Extract the (x, y) coordinate from the center of the cell holding the provided text.  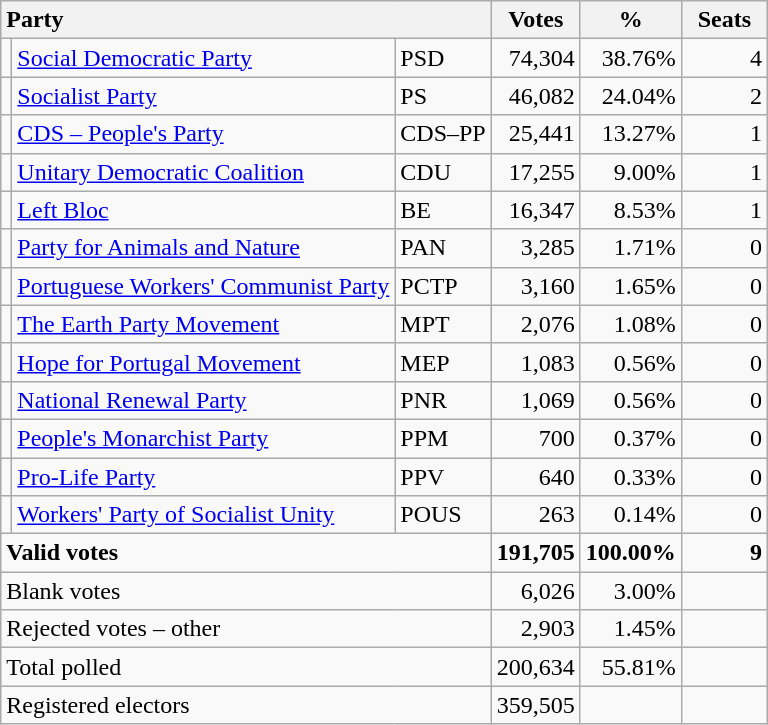
13.27% (630, 134)
3.00% (630, 591)
Left Bloc (204, 210)
200,634 (536, 667)
55.81% (630, 667)
Unitary Democratic Coalition (204, 172)
1.08% (630, 324)
9 (724, 553)
6,026 (536, 591)
Pro-Life Party (204, 477)
Portuguese Workers' Communist Party (204, 286)
BE (443, 210)
CDS – People's Party (204, 134)
2 (724, 96)
Votes (536, 20)
0.14% (630, 515)
640 (536, 477)
1.45% (630, 629)
POUS (443, 515)
Valid votes (246, 553)
Socialist Party (204, 96)
Hope for Portugal Movement (204, 362)
Blank votes (246, 591)
The Earth Party Movement (204, 324)
16,347 (536, 210)
3,160 (536, 286)
MPT (443, 324)
9.00% (630, 172)
0.37% (630, 438)
359,505 (536, 705)
8.53% (630, 210)
700 (536, 438)
Party (246, 20)
1.65% (630, 286)
2,903 (536, 629)
PPM (443, 438)
PSD (443, 58)
1,069 (536, 400)
100.00% (630, 553)
Party for Animals and Nature (204, 248)
17,255 (536, 172)
Social Democratic Party (204, 58)
2,076 (536, 324)
Workers' Party of Socialist Unity (204, 515)
0.33% (630, 477)
25,441 (536, 134)
People's Monarchist Party (204, 438)
1.71% (630, 248)
National Renewal Party (204, 400)
PPV (443, 477)
PNR (443, 400)
Rejected votes – other (246, 629)
% (630, 20)
74,304 (536, 58)
46,082 (536, 96)
Total polled (246, 667)
CDU (443, 172)
3,285 (536, 248)
PAN (443, 248)
38.76% (630, 58)
CDS–PP (443, 134)
Seats (724, 20)
191,705 (536, 553)
Registered electors (246, 705)
263 (536, 515)
PCTP (443, 286)
4 (724, 58)
1,083 (536, 362)
24.04% (630, 96)
PS (443, 96)
MEP (443, 362)
